Capture the cell that displays the provided text and extract its (x, y) central coordinate. 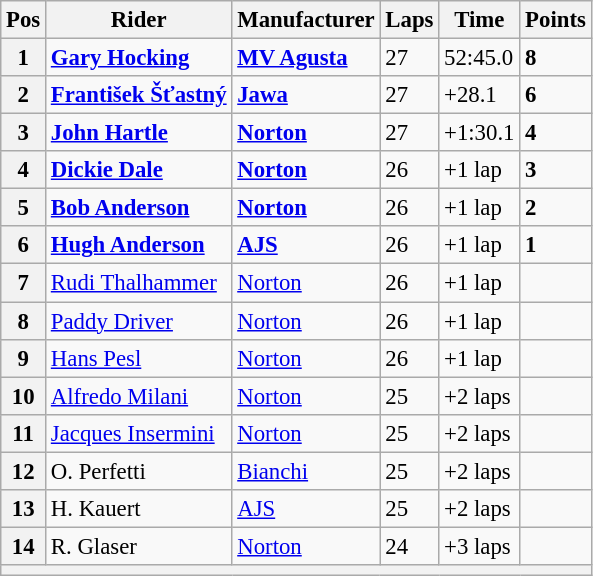
Hans Pesl (139, 358)
9 (24, 358)
+28.1 (480, 95)
24 (410, 546)
Dickie Dale (139, 170)
Bianchi (306, 471)
H. Kauert (139, 509)
Laps (410, 20)
Hugh Anderson (139, 245)
František Šťastný (139, 95)
Alfredo Milani (139, 396)
12 (24, 471)
Rider (139, 20)
7 (24, 283)
Pos (24, 20)
Rudi Thalhammer (139, 283)
5 (24, 208)
Points (556, 20)
O. Perfetti (139, 471)
John Hartle (139, 133)
Gary Hocking (139, 58)
14 (24, 546)
Jawa (306, 95)
+3 laps (480, 546)
Manufacturer (306, 20)
52:45.0 (480, 58)
Jacques Insermini (139, 433)
Time (480, 20)
11 (24, 433)
13 (24, 509)
R. Glaser (139, 546)
Bob Anderson (139, 208)
10 (24, 396)
Paddy Driver (139, 321)
+1:30.1 (480, 133)
MV Agusta (306, 58)
